Determine the [X, Y] coordinate at the center of the cell enclosing the given text.  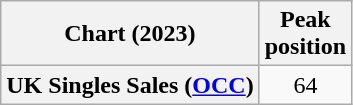
64 [305, 85]
Peakposition [305, 34]
Chart (2023) [130, 34]
UK Singles Sales (OCC) [130, 85]
